For the text-containing cell, return its midpoint in [X, Y] coordinate format. 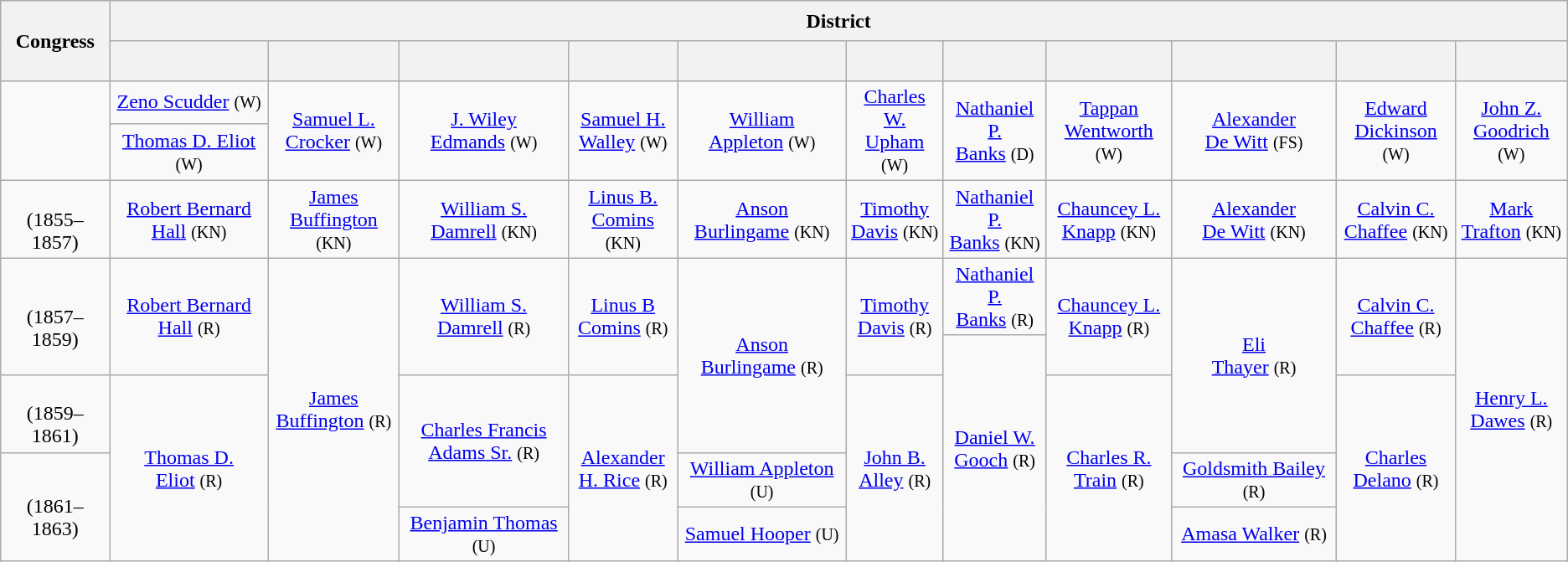
Calvin C.Chaffee (KN) [1396, 219]
John B.Alley (R) [895, 468]
Nathaniel P.Banks (D) [995, 131]
AnsonBurlingame (KN) [762, 219]
Robert BernardHall (KN) [189, 219]
Goldsmith Bailey (R) [1253, 479]
MarkTrafton (KN) [1511, 219]
Samuel Hooper (U) [762, 534]
William S.Damrell (R) [484, 317]
WilliamAppleton (W) [762, 131]
Zeno Scudder (W) [189, 102]
John Z.Goodrich (W) [1511, 131]
Benjamin Thomas (U) [484, 534]
(1855–1857) [55, 219]
William Appleton (U) [762, 479]
Thomas D. Eliot (W) [189, 152]
J. WileyEdmands (W) [484, 131]
AlexanderDe Witt (KN) [1253, 219]
(1857–1859) [55, 317]
Linus B.Comins (KN) [623, 219]
Congress [55, 41]
JamesBuffington (R) [333, 410]
AlexanderH. Rice (R) [623, 468]
TimothyDavis (R) [895, 317]
Chauncey L.Knapp (KN) [1109, 219]
William S.Damrell (KN) [484, 219]
Nathaniel P.Banks (KN) [995, 219]
TimothyDavis (KN) [895, 219]
Linus BComins (R) [623, 317]
Daniel W.Gooch (R) [995, 448]
AlexanderDe Witt (FS) [1253, 131]
(1861–1863) [55, 507]
Samuel H.Walley (W) [623, 131]
Calvin C.Chaffee (R) [1396, 317]
Nathaniel P.Banks (R) [995, 296]
EliThayer (R) [1253, 355]
EdwardDickinson (W) [1396, 131]
Charles R.Train (R) [1109, 468]
TappanWentworth (W) [1109, 131]
CharlesDelano (R) [1396, 468]
AnsonBurlingame (R) [762, 355]
Samuel L.Crocker (W) [333, 131]
District [838, 21]
Robert BernardHall (R) [189, 317]
Charles FrancisAdams Sr. (R) [484, 441]
Henry L.Dawes (R) [1511, 410]
Charles W.Upham (W) [895, 131]
JamesBuffington (KN) [333, 219]
Amasa Walker (R) [1253, 534]
(1859–1861) [55, 414]
Chauncey L.Knapp (R) [1109, 317]
Thomas D.Eliot (R) [189, 468]
